Extract the (x, y) coordinate from the center of the cell holding the provided text.  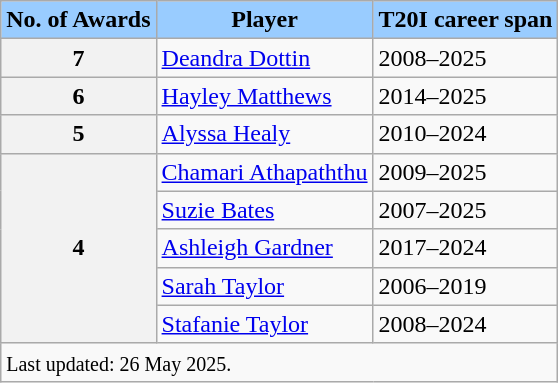
2010–2024 (466, 134)
Alyssa Healy (264, 134)
2007–2025 (466, 210)
5 (78, 134)
Last updated: 26 May 2025. (280, 362)
2009–2025 (466, 172)
Chamari Athapaththu (264, 172)
Ashleigh Gardner (264, 248)
T20I career span (466, 20)
4 (78, 248)
Sarah Taylor (264, 286)
7 (78, 58)
Stafanie Taylor (264, 324)
2008–2024 (466, 324)
Player (264, 20)
2017–2024 (466, 248)
Deandra Dottin (264, 58)
Hayley Matthews (264, 96)
2008–2025 (466, 58)
No. of Awards (78, 20)
6 (78, 96)
2014–2025 (466, 96)
Suzie Bates (264, 210)
2006–2019 (466, 286)
